Output the [x, y] coordinate of the center of the cell containing the given text.  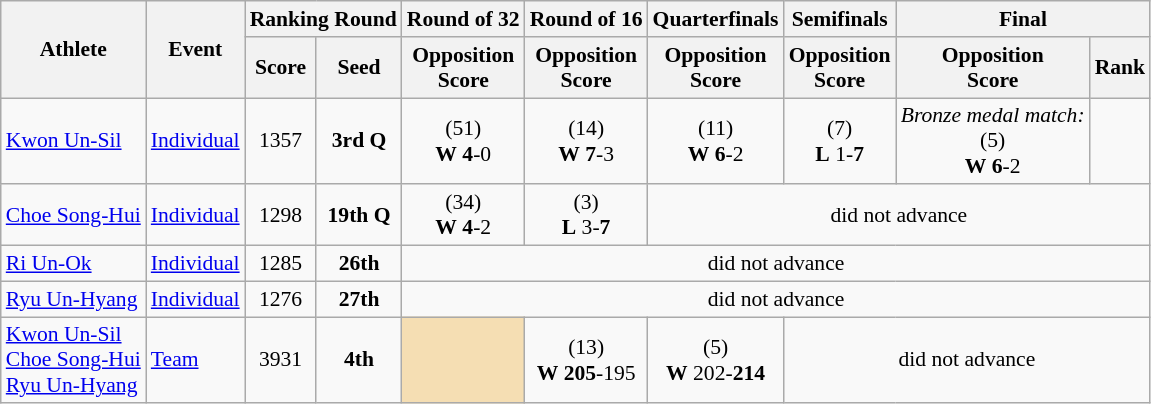
1276 [281, 299]
(51) W 4-0 [464, 142]
1298 [281, 216]
(3) L 3-7 [586, 216]
26th [358, 264]
Kwon Un-SilChoe Song-HuiRyu Un-Hyang [74, 360]
Ranking Round [324, 19]
Semifinals [840, 19]
Choe Song-Hui [74, 216]
Final [1024, 19]
Round of 16 [586, 19]
27th [358, 299]
(13) W 205-195 [586, 360]
(34) W 4-2 [464, 216]
Athlete [74, 50]
(11) W 6-2 [716, 142]
3rd Q [358, 142]
Rank [1120, 68]
Bronze medal match: (5) W 6-2 [993, 142]
Score [281, 68]
3931 [281, 360]
(5) W 202-214 [716, 360]
(7) L 1-7 [840, 142]
19th Q [358, 216]
Team [196, 360]
Event [196, 50]
1357 [281, 142]
Round of 32 [464, 19]
Ryu Un-Hyang [74, 299]
1285 [281, 264]
4th [358, 360]
Kwon Un-Sil [74, 142]
(14) W 7-3 [586, 142]
Seed [358, 68]
Ri Un-Ok [74, 264]
Quarterfinals [716, 19]
